Pinpoint the cell where the given text exists, returning its [x, y] midpoint coordinate. 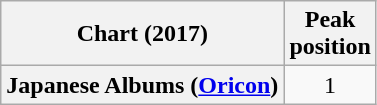
1 [330, 85]
Japanese Albums (Oricon) [142, 85]
Peakposition [330, 34]
Chart (2017) [142, 34]
